Find where the given text appears and provide that cell's center as (x, y) coordinate. 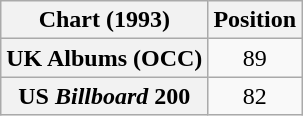
UK Albums (OCC) (104, 58)
82 (255, 96)
US Billboard 200 (104, 96)
Chart (1993) (104, 20)
Position (255, 20)
89 (255, 58)
